Scan for the cell matching the given text and deliver its [X, Y] coordinate at center. 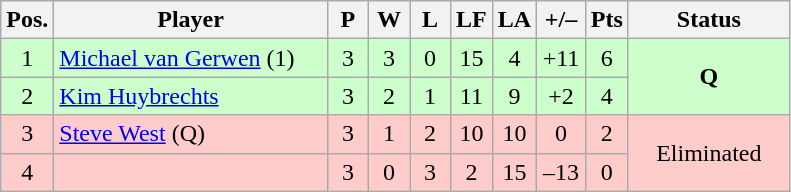
Pts [606, 20]
–13 [562, 172]
+2 [562, 96]
L [430, 20]
Status [708, 20]
9 [514, 96]
Player [191, 20]
Pos. [28, 20]
LF [472, 20]
Steve West (Q) [191, 134]
11 [472, 96]
P [348, 20]
6 [606, 58]
LA [514, 20]
Kim Huybrechts [191, 96]
W [388, 20]
Michael van Gerwen (1) [191, 58]
Q [708, 77]
+11 [562, 58]
Eliminated [708, 153]
+/– [562, 20]
